Locate the cell with the specified text and output its (X, Y) center coordinate. 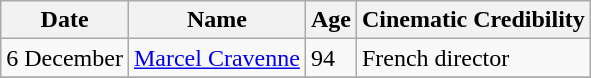
Marcel Cravenne (216, 58)
6 December (65, 58)
94 (330, 58)
Date (65, 20)
Age (330, 20)
French director (473, 58)
Name (216, 20)
Cinematic Credibility (473, 20)
